For the text-containing cell, return its midpoint in (x, y) coordinate format. 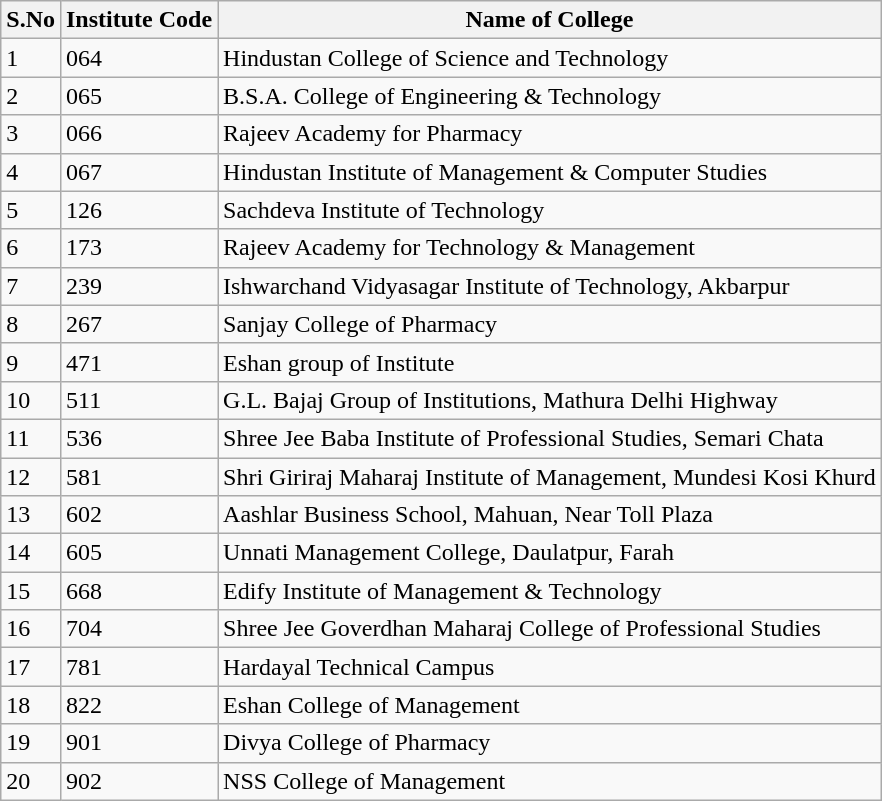
822 (138, 705)
S.No (31, 20)
12 (31, 477)
Ishwarchand Vidyasagar Institute of Technology, Akbarpur (550, 286)
10 (31, 400)
173 (138, 248)
11 (31, 438)
Eshan group of Institute (550, 362)
536 (138, 438)
Unnati Management College, Daulatpur, Farah (550, 553)
G.L. Bajaj Group of Institutions, Mathura Delhi Highway (550, 400)
902 (138, 781)
Shree Jee Baba Institute of Professional Studies, Semari Chata (550, 438)
Hindustan Institute of Management & Computer Studies (550, 172)
126 (138, 210)
18 (31, 705)
064 (138, 58)
15 (31, 591)
17 (31, 667)
901 (138, 743)
9 (31, 362)
20 (31, 781)
Hardayal Technical Campus (550, 667)
267 (138, 324)
2 (31, 96)
8 (31, 324)
14 (31, 553)
7 (31, 286)
3 (31, 134)
NSS College of Management (550, 781)
5 (31, 210)
Edify Institute of Management & Technology (550, 591)
471 (138, 362)
781 (138, 667)
Aashlar Business School, Mahuan, Near Toll Plaza (550, 515)
Rajeev Academy for Pharmacy (550, 134)
16 (31, 629)
605 (138, 553)
065 (138, 96)
066 (138, 134)
581 (138, 477)
511 (138, 400)
B.S.A. College of Engineering & Technology (550, 96)
Rajeev Academy for Technology & Management (550, 248)
6 (31, 248)
602 (138, 515)
Eshan College of Management (550, 705)
19 (31, 743)
13 (31, 515)
Shri Giriraj Maharaj Institute of Management, Mundesi Kosi Khurd (550, 477)
4 (31, 172)
Sachdeva Institute of Technology (550, 210)
668 (138, 591)
Sanjay College of Pharmacy (550, 324)
704 (138, 629)
1 (31, 58)
Name of College (550, 20)
067 (138, 172)
Hindustan College of Science and Technology (550, 58)
Institute Code (138, 20)
Divya College of Pharmacy (550, 743)
Shree Jee Goverdhan Maharaj College of Professional Studies (550, 629)
239 (138, 286)
